Provide the (x, y) coordinate of the cell's center where the given text is located.  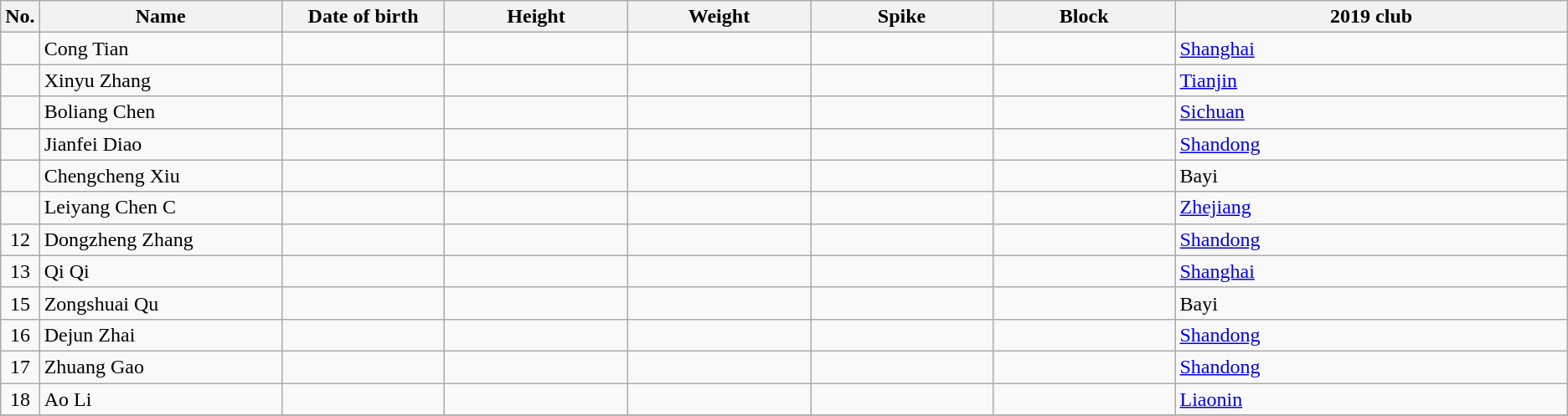
Xinyu Zhang (161, 80)
2019 club (1371, 17)
Leiyang Chen C (161, 208)
Dongzheng Zhang (161, 239)
Name (161, 17)
17 (20, 367)
Chengcheng Xiu (161, 176)
Tianjin (1371, 80)
Qi Qi (161, 271)
Cong Tian (161, 49)
Block (1084, 17)
15 (20, 303)
Date of birth (364, 17)
Zhejiang (1371, 208)
Spike (902, 17)
Ao Li (161, 399)
Boliang Chen (161, 112)
Zongshuai Qu (161, 303)
No. (20, 17)
Height (536, 17)
13 (20, 271)
Zhuang Gao (161, 367)
Liaonin (1371, 399)
Jianfei Diao (161, 144)
12 (20, 239)
Sichuan (1371, 112)
Dejun Zhai (161, 335)
18 (20, 399)
16 (20, 335)
Weight (719, 17)
